Output the [X, Y] coordinate of the center of the cell containing the given text.  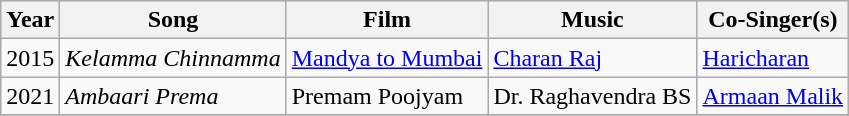
Charan Raj [592, 58]
2015 [30, 58]
Premam Poojyam [387, 96]
Film [387, 20]
Song [173, 20]
Armaan Malik [773, 96]
Co-Singer(s) [773, 20]
Year [30, 20]
Ambaari Prema [173, 96]
Dr. Raghavendra BS [592, 96]
2021 [30, 96]
Haricharan [773, 58]
Mandya to Mumbai [387, 58]
Music [592, 20]
Kelamma Chinnamma [173, 58]
